Extract the (X, Y) coordinate from the center of the cell holding the provided text.  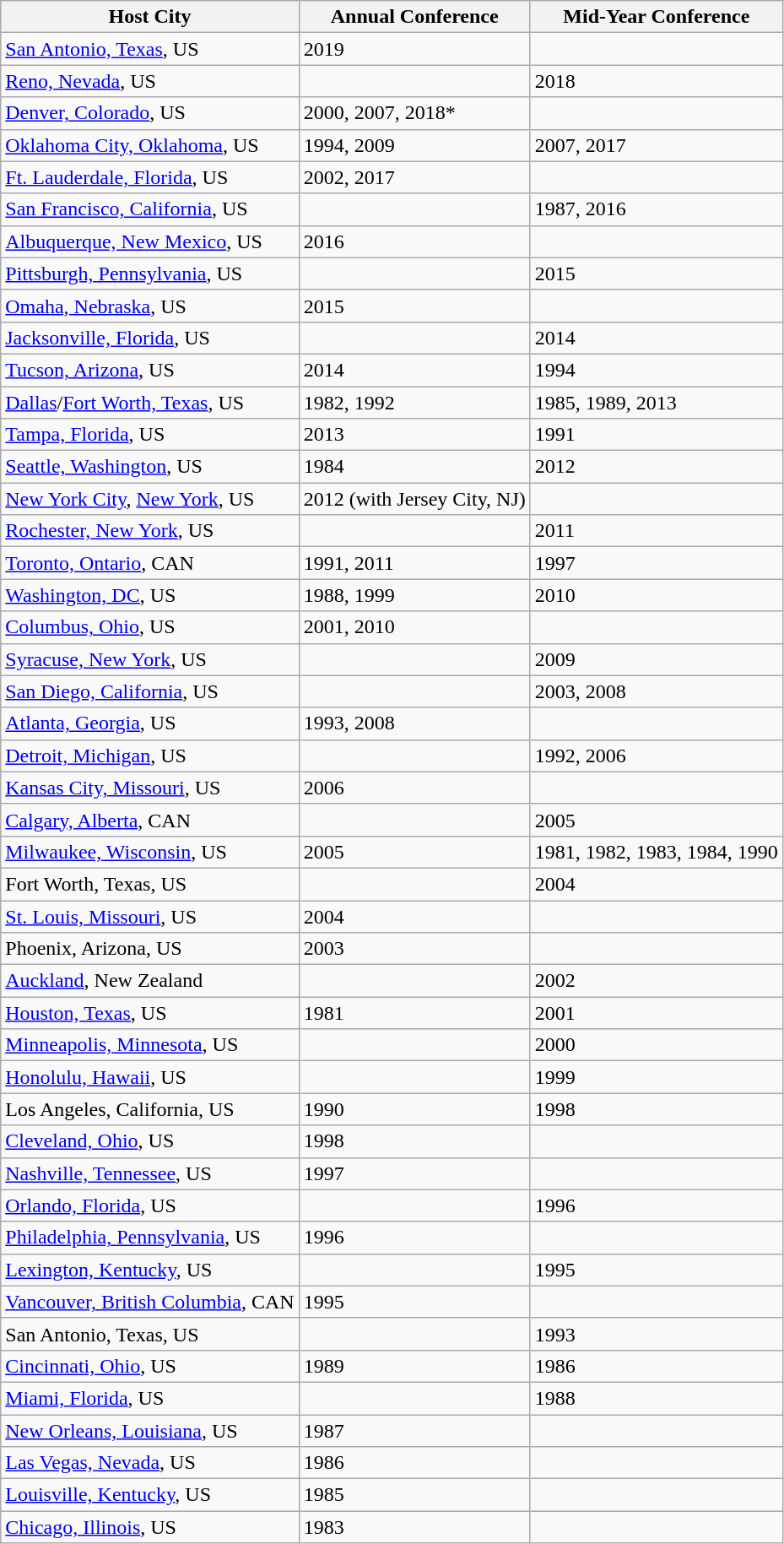
Cleveland, Ohio, US (150, 1141)
Syracuse, New York, US (150, 659)
Fort Worth, Texas, US (150, 884)
Nashville, Tennessee, US (150, 1173)
St. Louis, Missouri, US (150, 916)
1989 (414, 1366)
Houston, Texas, US (150, 1013)
Dallas/Fort Worth, Texas, US (150, 403)
1987 (414, 1431)
2012 (657, 467)
San Francisco, California, US (150, 209)
Seattle, Washington, US (150, 467)
2009 (657, 659)
Rochester, New York, US (150, 531)
Phoenix, Arizona, US (150, 949)
1987, 2016 (657, 209)
2001 (657, 1013)
New York City, New York, US (150, 499)
Ft. Lauderdale, Florida, US (150, 177)
1982, 1992 (414, 403)
2000, 2007, 2018* (414, 113)
Denver, Colorado, US (150, 113)
1983 (414, 1527)
1993, 2008 (414, 723)
2010 (657, 595)
2003, 2008 (657, 691)
Toronto, Ontario, CAN (150, 563)
1991, 2011 (414, 563)
Orlando, Florida, US (150, 1205)
2003 (414, 949)
1981 (414, 1013)
2016 (414, 241)
Calgary, Alberta, CAN (150, 820)
1994 (657, 370)
2006 (414, 788)
2007, 2017 (657, 145)
2013 (414, 435)
1991 (657, 435)
Detroit, Michigan, US (150, 756)
1993 (657, 1334)
Reno, Nevada, US (150, 81)
Las Vegas, Nevada, US (150, 1463)
Atlanta, Georgia, US (150, 723)
1984 (414, 467)
2012 (with Jersey City, NJ) (414, 499)
Tucson, Arizona, US (150, 370)
Annual Conference (414, 17)
Milwaukee, Wisconsin, US (150, 852)
2019 (414, 49)
Pittsburgh, Pennsylvania, US (150, 274)
1999 (657, 1077)
2001, 2010 (414, 627)
2002, 2017 (414, 177)
Miami, Florida, US (150, 1398)
Auckland, New Zealand (150, 981)
Omaha, Nebraska, US (150, 306)
2002 (657, 981)
Tampa, Florida, US (150, 435)
1994, 2009 (414, 145)
San Diego, California, US (150, 691)
Lexington, Kentucky, US (150, 1270)
2018 (657, 81)
Minneapolis, Minnesota, US (150, 1045)
Albuquerque, New Mexico, US (150, 241)
Kansas City, Missouri, US (150, 788)
Vancouver, British Columbia, CAN (150, 1302)
Louisville, Kentucky, US (150, 1495)
Host City (150, 17)
Philadelphia, Pennsylvania, US (150, 1238)
Los Angeles, California, US (150, 1109)
2011 (657, 531)
1990 (414, 1109)
New Orleans, Louisiana, US (150, 1431)
Oklahoma City, Oklahoma, US (150, 145)
1985 (414, 1495)
1981, 1982, 1983, 1984, 1990 (657, 852)
Chicago, Illinois, US (150, 1527)
Columbus, Ohio, US (150, 627)
Honolulu, Hawaii, US (150, 1077)
1988, 1999 (414, 595)
1992, 2006 (657, 756)
Jacksonville, Florida, US (150, 338)
Cincinnati, Ohio, US (150, 1366)
2000 (657, 1045)
1985, 1989, 2013 (657, 403)
Washington, DC, US (150, 595)
1988 (657, 1398)
Mid-Year Conference (657, 17)
